Return the (X, Y) coordinate for the center point of the cell that contains the specified text.  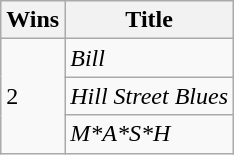
Bill (150, 58)
Hill Street Blues (150, 96)
Wins (33, 20)
2 (33, 96)
M*A*S*H (150, 134)
Title (150, 20)
